Scan for the cell matching the given text and deliver its (x, y) coordinate at center. 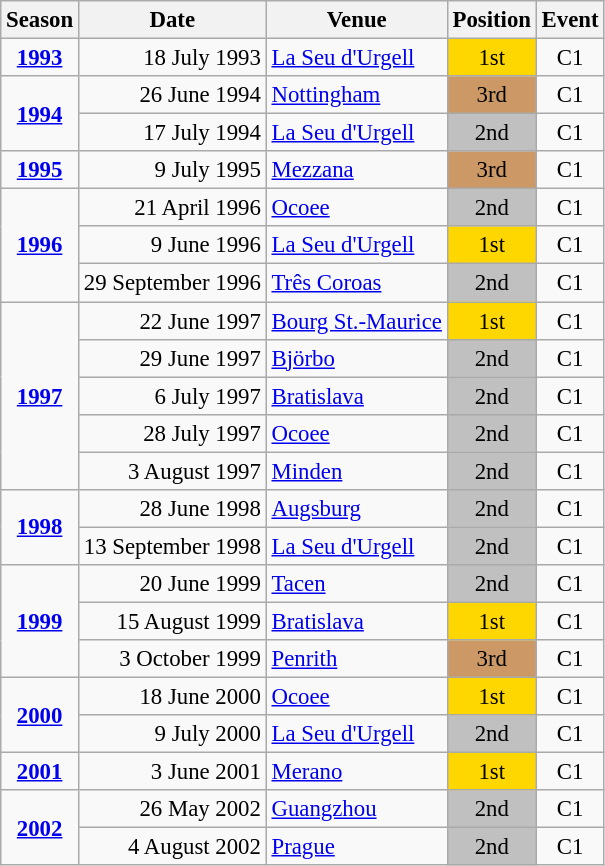
Penrith (356, 659)
Venue (356, 20)
17 July 1994 (172, 133)
Mezzana (356, 170)
2002 (40, 828)
1996 (40, 246)
1999 (40, 622)
26 June 1994 (172, 95)
3 October 1999 (172, 659)
3 August 1997 (172, 471)
Bourg St.-Maurice (356, 321)
6 July 1997 (172, 396)
Date (172, 20)
Prague (356, 847)
9 July 1995 (172, 170)
15 August 1999 (172, 621)
28 June 1998 (172, 509)
1993 (40, 58)
Tacen (356, 584)
13 September 1998 (172, 546)
2000 (40, 716)
1994 (40, 114)
Nottingham (356, 95)
Event (570, 20)
9 July 2000 (172, 734)
29 June 1997 (172, 358)
Björbo (356, 358)
Merano (356, 772)
29 September 1996 (172, 283)
Augsburg (356, 509)
Minden (356, 471)
Season (40, 20)
2001 (40, 772)
18 June 2000 (172, 697)
21 April 1996 (172, 208)
1997 (40, 396)
9 June 1996 (172, 245)
Guangzhou (356, 809)
26 May 2002 (172, 809)
4 August 2002 (172, 847)
Position (492, 20)
28 July 1997 (172, 433)
1995 (40, 170)
20 June 1999 (172, 584)
18 July 1993 (172, 58)
Três Coroas (356, 283)
3 June 2001 (172, 772)
1998 (40, 528)
22 June 1997 (172, 321)
